Scan for the cell matching the given text and deliver its [X, Y] coordinate at center. 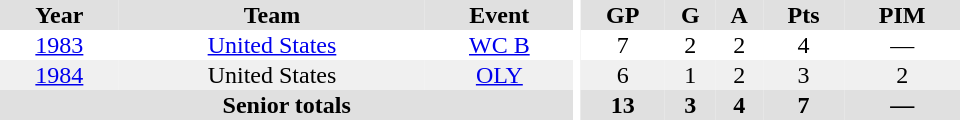
Pts [804, 15]
6 [622, 75]
G [690, 15]
13 [622, 105]
A [738, 15]
1984 [60, 75]
WC B [499, 45]
PIM [902, 15]
Team [272, 15]
1983 [60, 45]
Senior totals [286, 105]
Year [60, 15]
GP [622, 15]
OLY [499, 75]
1 [690, 75]
Event [499, 15]
